Scan for the cell matching the given text and deliver its (x, y) coordinate at center. 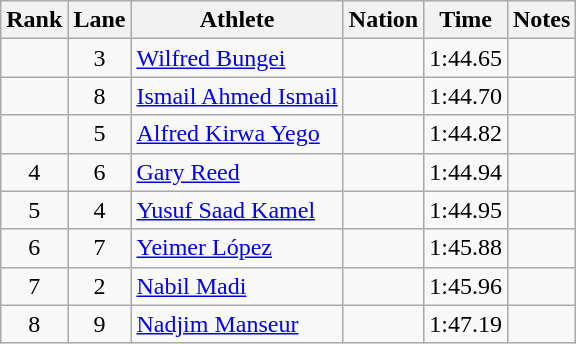
Rank (34, 20)
Lane (100, 20)
Athlete (237, 20)
1:45.96 (466, 286)
1:44.65 (466, 58)
Nadjim Manseur (237, 324)
1:44.94 (466, 172)
Notes (541, 20)
3 (100, 58)
2 (100, 286)
1:44.70 (466, 96)
Ismail Ahmed Ismail (237, 96)
Nation (383, 20)
1:47.19 (466, 324)
Yusuf Saad Kamel (237, 210)
1:44.95 (466, 210)
1:45.88 (466, 248)
Time (466, 20)
Nabil Madi (237, 286)
Wilfred Bungei (237, 58)
1:44.82 (466, 134)
Gary Reed (237, 172)
Yeimer López (237, 248)
Alfred Kirwa Yego (237, 134)
9 (100, 324)
